For the text-containing cell, return its midpoint in (x, y) coordinate format. 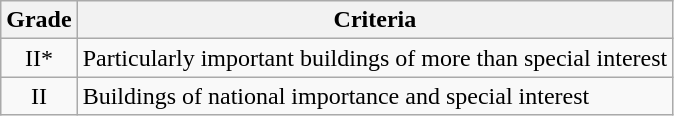
II* (39, 58)
Grade (39, 20)
Particularly important buildings of more than special interest (375, 58)
Criteria (375, 20)
II (39, 96)
Buildings of national importance and special interest (375, 96)
